Capture the cell that displays the provided text and extract its [x, y] central coordinate. 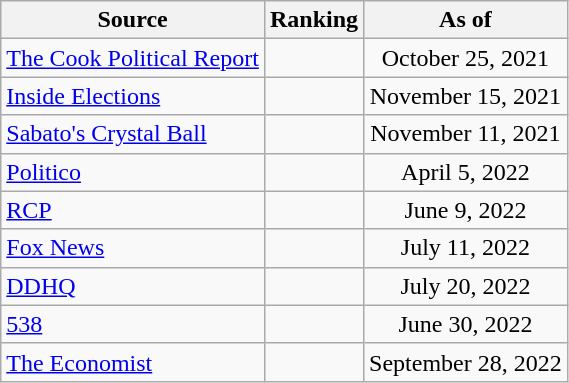
DDHQ [133, 286]
As of [466, 20]
November 11, 2021 [466, 134]
Fox News [133, 248]
July 11, 2022 [466, 248]
The Cook Political Report [133, 58]
The Economist [133, 362]
June 30, 2022 [466, 324]
538 [133, 324]
November 15, 2021 [466, 96]
RCP [133, 210]
September 28, 2022 [466, 362]
Ranking [314, 20]
July 20, 2022 [466, 286]
April 5, 2022 [466, 172]
Source [133, 20]
Sabato's Crystal Ball [133, 134]
Politico [133, 172]
Inside Elections [133, 96]
October 25, 2021 [466, 58]
June 9, 2022 [466, 210]
